Scan for the cell matching the given text and deliver its (x, y) coordinate at center. 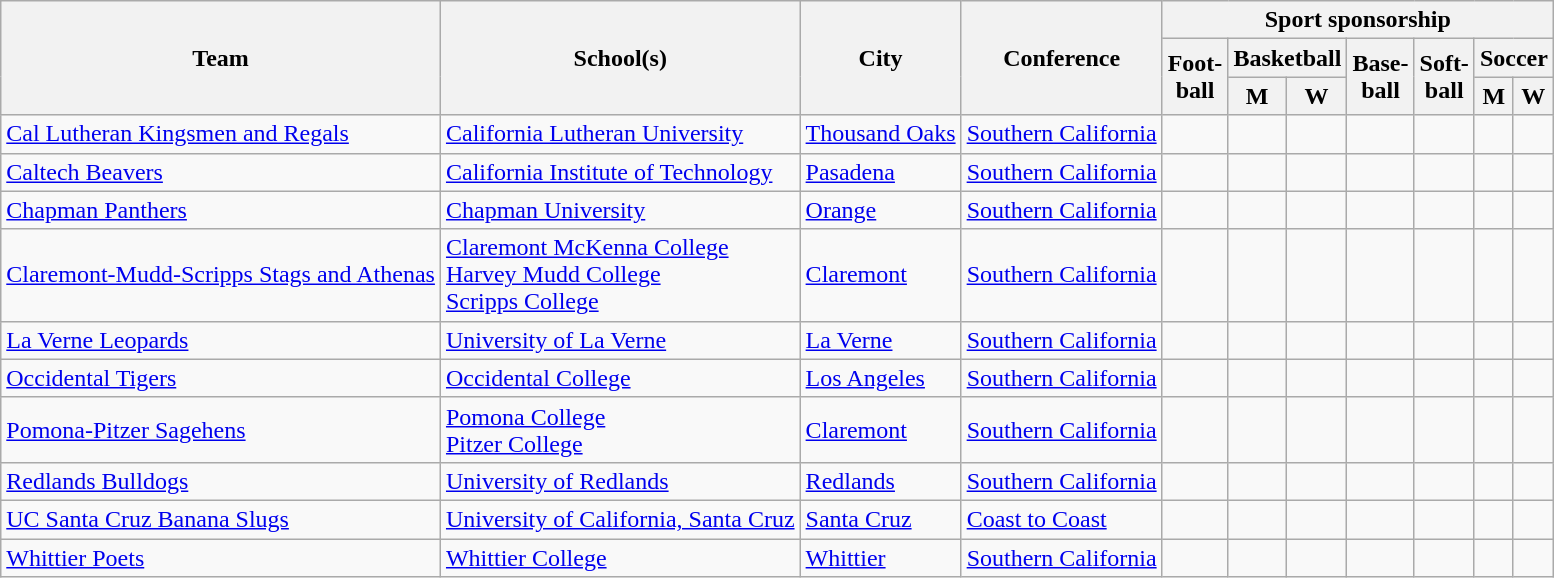
Chapman University (620, 210)
Whittier College (620, 557)
Orange (880, 210)
Claremont McKenna CollegeHarvey Mudd CollegeScripps College (620, 275)
UC Santa Cruz Banana Slugs (221, 519)
Base-ball (1380, 77)
California Lutheran University (620, 134)
Santa Cruz (880, 519)
Los Angeles (880, 378)
University of California, Santa Cruz (620, 519)
Whittier Poets (221, 557)
La Verne Leopards (221, 340)
Pasadena (880, 172)
Basketball (1288, 58)
Pomona-Pitzer Sagehens (221, 430)
Occidental Tigers (221, 378)
University of La Verne (620, 340)
Conference (1062, 58)
Soccer (1514, 58)
La Verne (880, 340)
Caltech Beavers (221, 172)
Sport sponsorship (1358, 20)
School(s) (620, 58)
Whittier (880, 557)
City (880, 58)
Pomona CollegePitzer College (620, 430)
Chapman Panthers (221, 210)
California Institute of Technology (620, 172)
Coast to Coast (1062, 519)
Claremont-Mudd-Scripps Stags and Athenas (221, 275)
Cal Lutheran Kingsmen and Regals (221, 134)
Thousand Oaks (880, 134)
Foot-ball (1195, 77)
Occidental College (620, 378)
University of Redlands (620, 481)
Team (221, 58)
Redlands (880, 481)
Redlands Bulldogs (221, 481)
Soft-ball (1444, 77)
